Capture the cell that displays the provided text and extract its [X, Y] central coordinate. 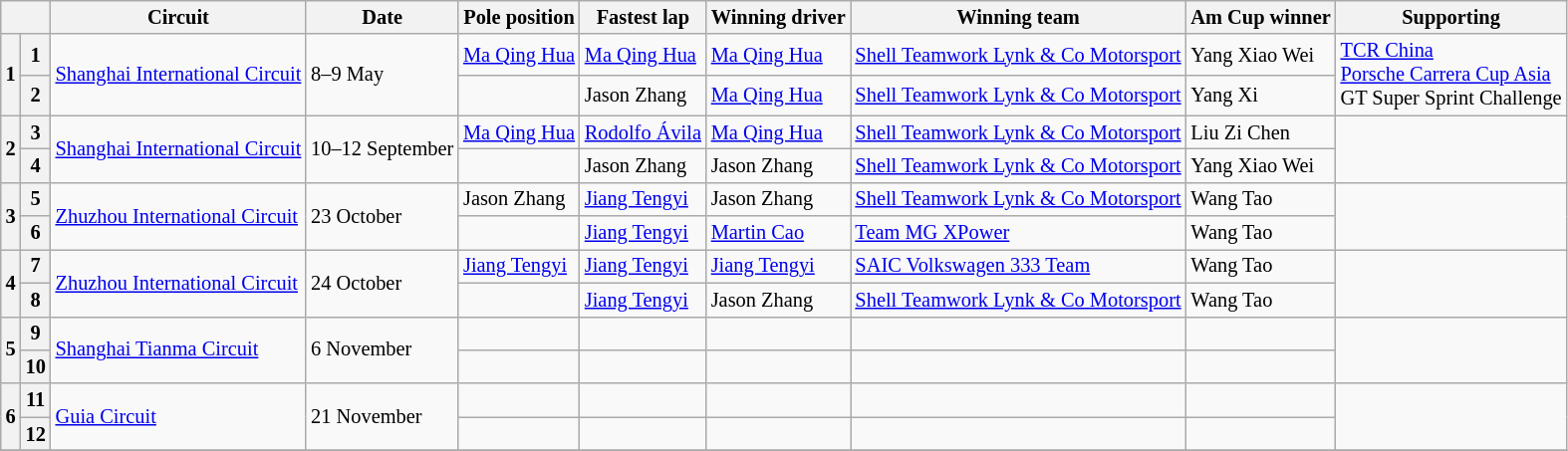
21 November [383, 416]
Am Cup winner [1260, 17]
Team MG XPower [1018, 233]
Supporting [1451, 17]
Rodolfo Ávila [644, 132]
8 [36, 300]
6 November [383, 350]
TCR ChinaPorsche Carrera Cup AsiaGT Super Sprint Challenge [1451, 75]
Liu Zi Chen [1260, 132]
7 [36, 266]
Circuit [179, 17]
24 October [383, 283]
10 [36, 366]
Martin Cao [779, 233]
Winning team [1018, 17]
SAIC Volkswagen 333 Team [1018, 266]
11 [36, 400]
Date [383, 17]
Yang Xi [1260, 96]
Fastest lap [644, 17]
10–12 September [383, 149]
9 [36, 334]
23 October [383, 215]
8–9 May [383, 75]
12 [36, 434]
Shanghai Tianma Circuit [179, 350]
Pole position [519, 17]
Winning driver [779, 17]
Guia Circuit [179, 416]
